Provide the (x, y) coordinate of the cell's center where the given text is located.  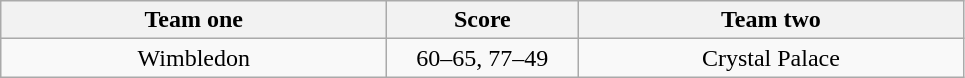
Crystal Palace (771, 58)
60–65, 77–49 (482, 58)
Score (482, 20)
Wimbledon (194, 58)
Team one (194, 20)
Team two (771, 20)
